Identify which cell holds the provided text, then report its [X, Y] central coordinate. 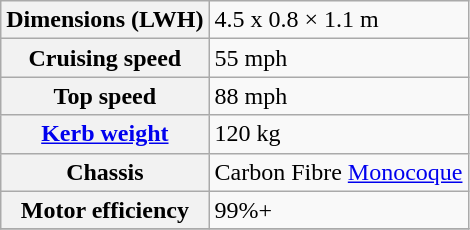
4.5 x 0.8 × 1.1 m [338, 20]
120 kg [338, 134]
99%+ [338, 210]
Motor efficiency [105, 210]
Cruising speed [105, 58]
Top speed [105, 96]
Chassis [105, 172]
55 mph [338, 58]
Dimensions (LWH) [105, 20]
Kerb weight [105, 134]
88 mph [338, 96]
Carbon Fibre Monocoque [338, 172]
